Find where the given text appears and provide that cell's center as (x, y) coordinate. 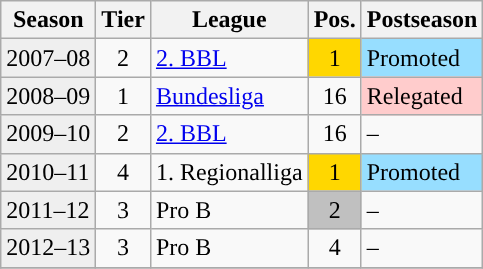
2012–13 (48, 248)
2007–08 (48, 58)
2010–11 (48, 172)
Pos. (334, 20)
1. Regionalliga (229, 172)
Relegated (422, 96)
Bundesliga (229, 96)
Postseason (422, 20)
2008–09 (48, 96)
2011–12 (48, 210)
Season (48, 20)
League (229, 20)
Tier (124, 20)
2009–10 (48, 134)
